Output the [x, y] coordinate of the center of the cell containing the given text.  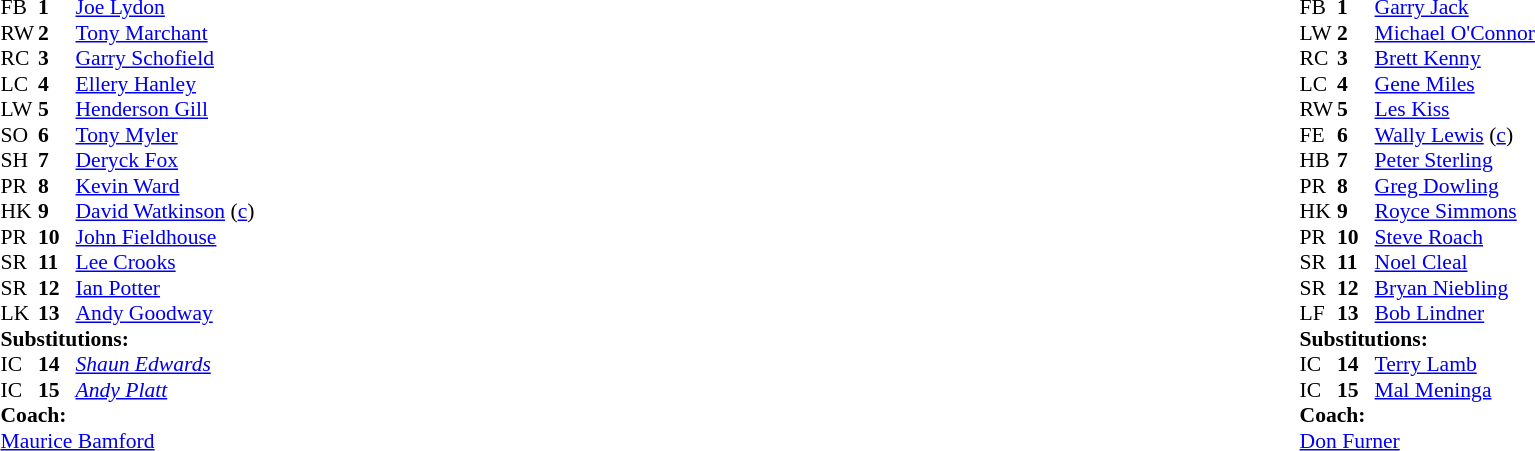
Peter Sterling [1455, 161]
Royce Simmons [1455, 211]
Steve Roach [1455, 237]
Bob Lindner [1455, 313]
HB [1319, 161]
David Watkinson (c) [166, 211]
Kevin Ward [166, 186]
Mal Meninga [1455, 390]
Greg Dowling [1455, 186]
LF [1319, 313]
John Fieldhouse [166, 237]
Les Kiss [1455, 109]
SO [19, 135]
Ian Potter [166, 288]
Brett Kenny [1455, 59]
Gene Miles [1455, 84]
Lee Crooks [166, 263]
Shaun Edwards [166, 365]
SH [19, 161]
Wally Lewis (c) [1455, 135]
Henderson Gill [166, 109]
Garry Schofield [166, 59]
Deryck Fox [166, 161]
FE [1319, 135]
Ellery Hanley [166, 84]
Tony Myler [166, 135]
Bryan Niebling [1455, 288]
Michael O'Connor [1455, 33]
Noel Cleal [1455, 263]
Terry Lamb [1455, 365]
LK [19, 313]
Tony Marchant [166, 33]
Andy Goodway [166, 313]
Andy Platt [166, 390]
